Search for the cell housing the specified text and yield its [X, Y] center coordinate. 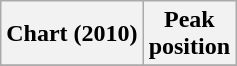
Chart (2010) [72, 34]
Peakposition [189, 34]
